Extract the [X, Y] coordinate from the center of the cell holding the provided text.  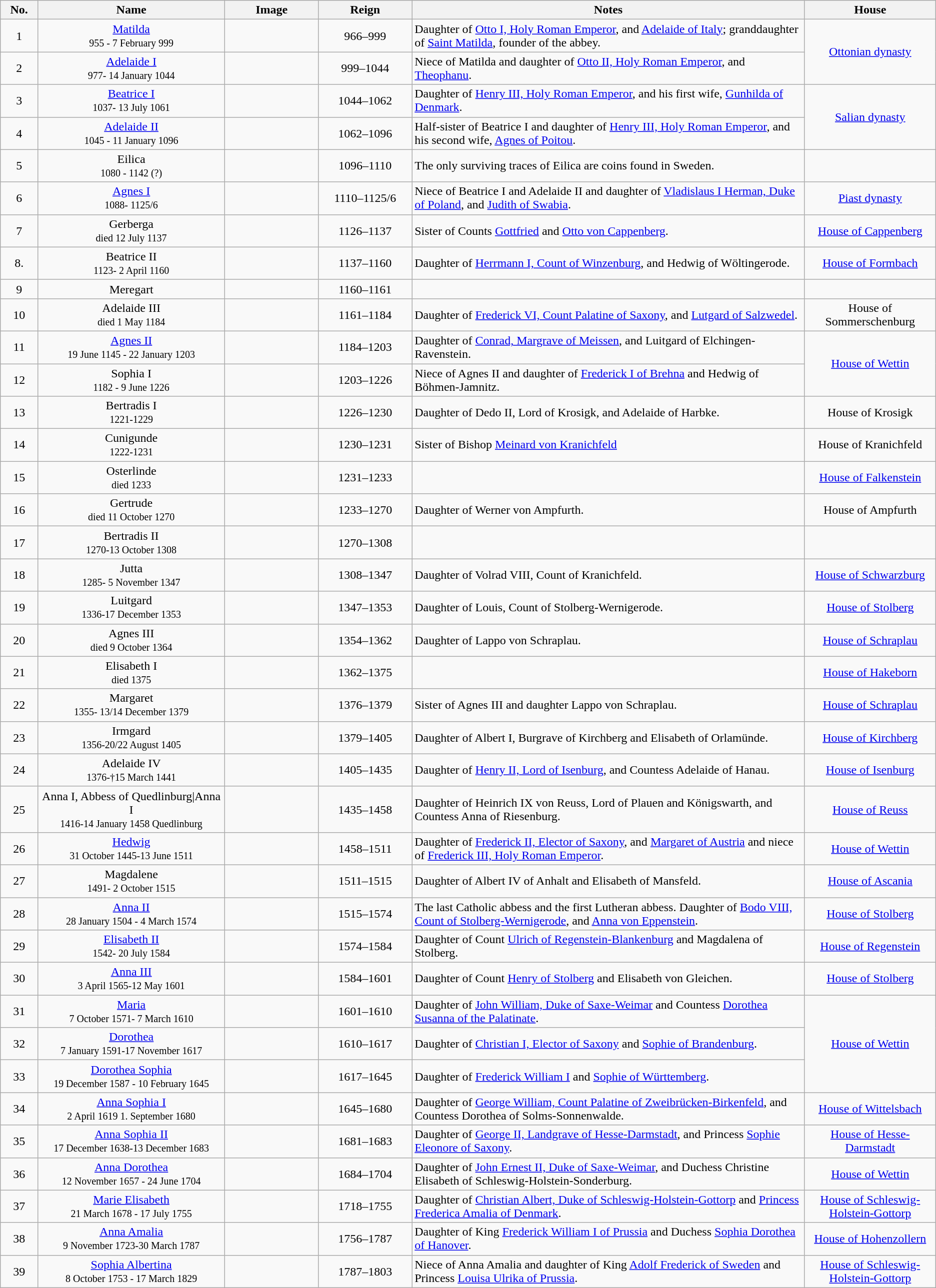
1096–1110 [365, 166]
Cunigunde1222-1231 [131, 445]
Anna III3 April 1565-12 May 1601 [131, 979]
House of Ampfurth [870, 510]
House of Falkenstein [870, 478]
Gertrudedied 11 October 1270 [131, 510]
Anna I, Abbess of Quedlinburg|Anna I1416-14 January 1458 Quedlinburg [131, 809]
1230–1231 [365, 445]
32 [19, 1044]
Salian dynasty [870, 117]
Anna Amalia9 November 1723-30 March 1787 [131, 1239]
Daughter of Heinrich IX von Reuss, Lord of Plauen and Königswarth, and Countess Anna of Riesenburg. [608, 809]
Sophia Albertina8 October 1753 - 17 March 1829 [131, 1272]
1584–1601 [365, 979]
22 [19, 705]
24 [19, 770]
Adelaide I977- 14 January 1044 [131, 68]
Daughter of Count Henry of Stolberg and Elisabeth von Gleichen. [608, 979]
Daughter of Christian Albert, Duke of Schleswig-Holstein-Gottorp and Princess Frederica Amalia of Denmark. [608, 1207]
1681–1683 [365, 1142]
23 [19, 738]
Beatrice I1037- 13 July 1061 [131, 101]
The last Catholic abbess and the first Lutheran abbess. Daughter of Bodo VIII, Count of Stolberg-Wernigerode, and Anna von Eppenstein. [608, 914]
Notes [608, 10]
Jutta1285- 5 November 1347 [131, 575]
House of Hohenzollern [870, 1239]
2 [19, 68]
Daughter of Herrmann I, Count of Winzenburg, and Hedwig of Wöltingerode. [608, 263]
Agnes II19 June 1145 - 22 January 1203 [131, 347]
1126–1137 [365, 231]
30 [19, 979]
Daughter of Dedo II, Lord of Krosigk, and Adelaide of Harbke. [608, 413]
Irmgard1356-20/22 August 1405 [131, 738]
1044–1062 [365, 101]
1405–1435 [365, 770]
Gerbergadied 12 July 1137 [131, 231]
1362–1375 [365, 673]
1718–1755 [365, 1207]
3 [19, 101]
1160–1161 [365, 289]
6 [19, 198]
26 [19, 849]
Matilda955 - 7 February 999 [131, 36]
Elisabeth Idied 1375 [131, 673]
Daughter of King Frederick William I of Prussia and Duchess Sophia Dorothea of Hanover. [608, 1239]
36 [19, 1174]
Bertradis I1221-1229 [131, 413]
15 [19, 478]
1787–1803 [365, 1272]
16 [19, 510]
29 [19, 947]
33 [19, 1077]
1376–1379 [365, 705]
Daughter of Werner von Ampfurth. [608, 510]
1684–1704 [365, 1174]
Daughter of Henry II, Lord of Isenburg, and Countess Adelaide of Hanau. [608, 770]
Hedwig31 October 1445-13 June 1511 [131, 849]
31 [19, 1012]
Niece of Anna Amalia and daughter of King Adolf Frederick of Sweden and Princess Louisa Ulrika of Prussia. [608, 1272]
Niece of Matilda and daughter of Otto II, Holy Roman Emperor, and Theophanu. [608, 68]
Daughter of Henry III, Holy Roman Emperor, and his first wife, Gunhilda of Denmark. [608, 101]
No. [19, 10]
1231–1233 [365, 478]
Anna Sophia I2 April 1619 1. September 1680 [131, 1109]
1458–1511 [365, 849]
21 [19, 673]
1601–1610 [365, 1012]
1270–1308 [365, 543]
7 [19, 231]
Daughter of Frederick William I and Sophie of Württemberg. [608, 1077]
House of Hakeborn [870, 673]
1435–1458 [365, 809]
1515–1574 [365, 914]
Ottonian dynasty [870, 52]
Bertradis II1270-13 October 1308 [131, 543]
Elisabeth II1542- 20 July 1584 [131, 947]
Daughter of Albert IV of Anhalt and Elisabeth of Mansfeld. [608, 881]
1 [19, 36]
34 [19, 1109]
Adelaide II1045 - 11 January 1096 [131, 133]
1645–1680 [365, 1109]
House of Hesse-Darmstadt [870, 1142]
1511–1515 [365, 881]
Sophia I1182 - 9 June 1226 [131, 380]
1161–1184 [365, 315]
Daughter of Frederick II, Elector of Saxony, and Margaret of Austria and niece of Frederick III, Holy Roman Emperor. [608, 849]
38 [19, 1239]
1110–1125/6 [365, 198]
1574–1584 [365, 947]
Agnes I1088- 1125/6 [131, 198]
1617–1645 [365, 1077]
1233–1270 [365, 510]
House of Reuss [870, 809]
Daughter of George II, Landgrave of Hesse-Darmstadt, and Princess Sophie Eleonore of Saxony. [608, 1142]
4 [19, 133]
House of Regenstein [870, 947]
999–1044 [365, 68]
Daughter of Lappo von Schraplau. [608, 640]
House of Schwarzburg [870, 575]
5 [19, 166]
1137–1160 [365, 263]
27 [19, 881]
10 [19, 315]
Sister of Bishop Meinard von Kranichfeld [608, 445]
Adelaide IIIdied 1 May 1184 [131, 315]
19 [19, 608]
Half-sister of Beatrice I and daughter of Henry III, Holy Roman Emperor, and his second wife, Agnes of Poitou. [608, 133]
Eilica1080 - 1142 (?) [131, 166]
17 [19, 543]
Luitgard1336-17 December 1353 [131, 608]
Anna II28 January 1504 - 4 March 1574 [131, 914]
Daughter of Otto I, Holy Roman Emperor, and Adelaide of Italy; granddaughter of Saint Matilda, founder of the abbey. [608, 36]
Daughter of Conrad, Margrave of Meissen, and Luitgard of Elchingen-Ravenstein. [608, 347]
House of Kirchberg [870, 738]
Anna Sophia II17 December 1638-13 December 1683 [131, 1142]
Marie Elisabeth21 March 1678 - 17 July 1755 [131, 1207]
1756–1787 [365, 1239]
11 [19, 347]
Dorothea Sophia19 December 1587 - 10 February 1645 [131, 1077]
39 [19, 1272]
House of Sommerschenburg [870, 315]
20 [19, 640]
1226–1230 [365, 413]
1610–1617 [365, 1044]
Name [131, 10]
13 [19, 413]
12 [19, 380]
House of Kranichfeld [870, 445]
1308–1347 [365, 575]
House of Krosigk [870, 413]
Daughter of Albert I, Burgrave of Kirchberg and Elisabeth of Orlamünde. [608, 738]
1354–1362 [365, 640]
35 [19, 1142]
Daughter of Frederick VI, Count Palatine of Saxony, and Lutgard of Salzwedel. [608, 315]
Adelaide IV1376-†15 March 1441 [131, 770]
Piast dynasty [870, 198]
1062–1096 [365, 133]
25 [19, 809]
1203–1226 [365, 380]
37 [19, 1207]
1347–1353 [365, 608]
Dorothea7 January 1591-17 November 1617 [131, 1044]
Daughter of Christian I, Elector of Saxony and Sophie of Brandenburg. [608, 1044]
House of Wittelsbach [870, 1109]
Sister of Agnes III and daughter Lappo von Schraplau. [608, 705]
House of Ascania [870, 881]
House of Formbach [870, 263]
28 [19, 914]
The only surviving traces of Eilica are coins found in Sweden. [608, 166]
Daughter of Louis, Count of Stolberg-Wernigerode. [608, 608]
Beatrice II1123- 2 April 1160 [131, 263]
Daughter of George William, Count Palatine of Zweibrücken-Birkenfeld, and Countess Dorothea of Solms-Sonnenwalde. [608, 1109]
Anna Dorothea12 November 1657 - 24 June 1704 [131, 1174]
Image [272, 10]
966–999 [365, 36]
9 [19, 289]
14 [19, 445]
8. [19, 263]
Reign [365, 10]
Niece of Agnes II and daughter of Frederick I of Brehna and Hedwig of Böhmen-Jamnitz. [608, 380]
1184–1203 [365, 347]
Meregart [131, 289]
House [870, 10]
Agnes IIIdied 9 October 1364 [131, 640]
Daughter of John Ernest II, Duke of Saxe-Weimar, and Duchess Christine Elisabeth of Schleswig-Holstein-Sonderburg. [608, 1174]
Margaret1355- 13/14 December 1379 [131, 705]
House of Cappenberg [870, 231]
Maria7 October 1571- 7 March 1610 [131, 1012]
Daughter of Volrad VIII, Count of Kranichfeld. [608, 575]
Magdalene1491- 2 October 1515 [131, 881]
Daughter of John William, Duke of Saxe-Weimar and Countess Dorothea Susanna of the Palatinate. [608, 1012]
Daughter of Count Ulrich of Regenstein-Blankenburg and Magdalena of Stolberg. [608, 947]
18 [19, 575]
Sister of Counts Gottfried and Otto von Cappenberg. [608, 231]
Osterlindedied 1233 [131, 478]
Niece of Beatrice I and Adelaide II and daughter of Vladislaus I Herman, Duke of Poland, and Judith of Swabia. [608, 198]
1379–1405 [365, 738]
House of Isenburg [870, 770]
